From the cell containing the given text, extract its center point as [X, Y] coordinate. 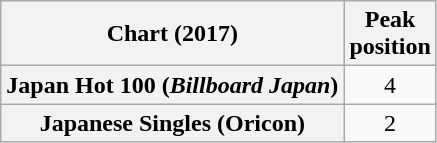
Japanese Singles (Oricon) [172, 123]
2 [390, 123]
4 [390, 85]
Peakposition [390, 34]
Japan Hot 100 (Billboard Japan) [172, 85]
Chart (2017) [172, 34]
